Return (x, y) of the center of cell containing provided text 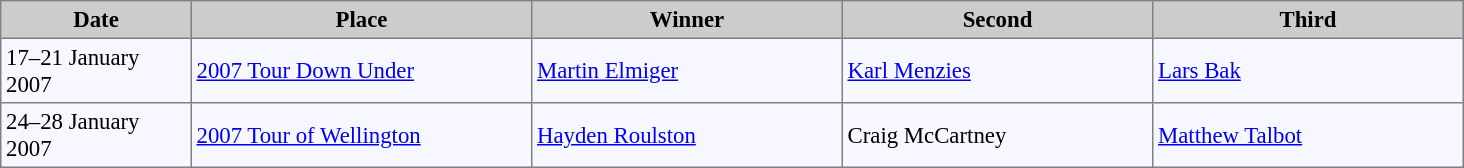
Matthew Talbot (1308, 135)
2007 Tour Down Under (361, 70)
Place (361, 20)
Second (997, 20)
Craig McCartney (997, 135)
Date (96, 20)
17–21 January 2007 (96, 70)
2007 Tour of Wellington (361, 135)
Hayden Roulston (687, 135)
Martin Elmiger (687, 70)
Third (1308, 20)
Lars Bak (1308, 70)
Karl Menzies (997, 70)
24–28 January 2007 (96, 135)
Winner (687, 20)
